Scan for the cell matching the given text and deliver its (X, Y) coordinate at center. 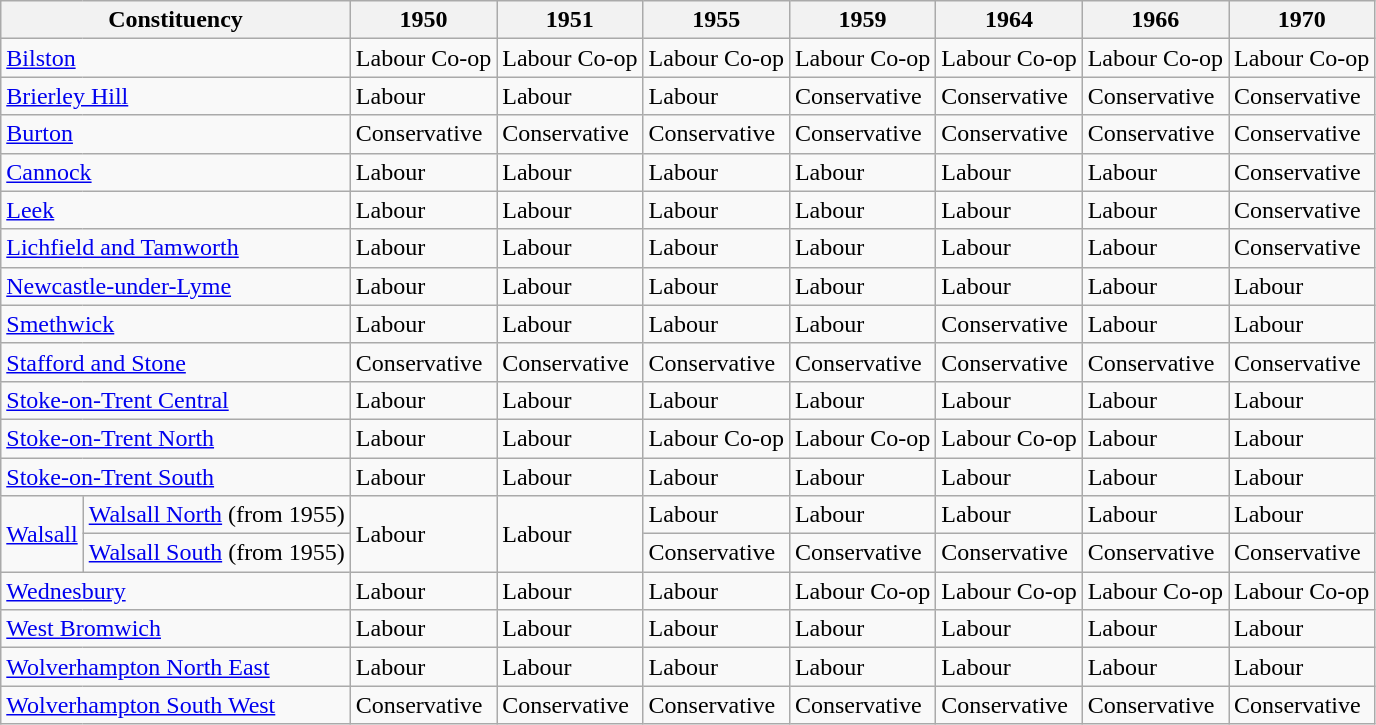
1955 (716, 20)
Wolverhampton South West (176, 705)
Stoke-on-Trent Central (176, 400)
Smethwick (176, 324)
Newcastle-under-Lyme (176, 286)
1951 (570, 20)
1970 (1302, 20)
Wednesbury (176, 591)
Bilston (176, 58)
Stafford and Stone (176, 362)
Stoke-on-Trent North (176, 438)
1964 (1009, 20)
Cannock (176, 172)
1950 (423, 20)
Lichfield and Tamworth (176, 248)
Leek (176, 210)
Brierley Hill (176, 96)
Walsall North (from 1955) (216, 515)
Stoke-on-Trent South (176, 477)
Walsall (42, 534)
West Bromwich (176, 629)
Burton (176, 134)
Walsall South (from 1955) (216, 553)
Wolverhampton North East (176, 667)
Constituency (176, 20)
1959 (862, 20)
1966 (1155, 20)
